Capture the cell that displays the provided text and extract its (x, y) central coordinate. 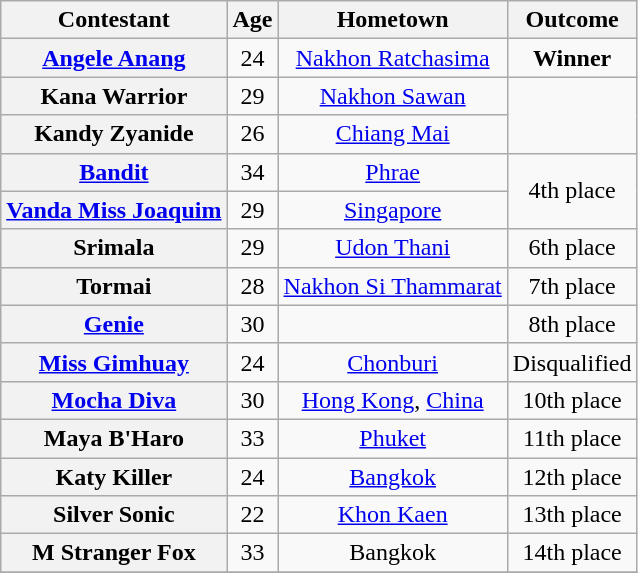
7th place (572, 286)
Phrae (392, 172)
Vanda Miss Joaquim (114, 210)
M Stranger Fox (114, 553)
Miss Gimhuay (114, 362)
Maya B'Haro (114, 438)
Hong Kong, China (392, 400)
Phuket (392, 438)
22 (252, 515)
Contestant (114, 20)
Silver Sonic (114, 515)
11th place (572, 438)
Disqualified (572, 362)
26 (252, 134)
10th place (572, 400)
Katy Killer (114, 477)
Angele Anang (114, 58)
Winner (572, 58)
Chonburi (392, 362)
Hometown (392, 20)
6th place (572, 248)
12th place (572, 477)
13th place (572, 515)
Nakhon Sawan (392, 96)
Tormai (114, 286)
Mocha Diva (114, 400)
Srimala (114, 248)
Genie (114, 324)
Udon Thani (392, 248)
8th place (572, 324)
28 (252, 286)
34 (252, 172)
4th place (572, 191)
Kana Warrior (114, 96)
Kandy Zyanide (114, 134)
Bandit (114, 172)
Nakhon Si Thammarat (392, 286)
14th place (572, 553)
Chiang Mai (392, 134)
Outcome (572, 20)
Age (252, 20)
Khon Kaen (392, 515)
Nakhon Ratchasima (392, 58)
Singapore (392, 210)
